Scan for the cell matching the given text and deliver its [x, y] coordinate at center. 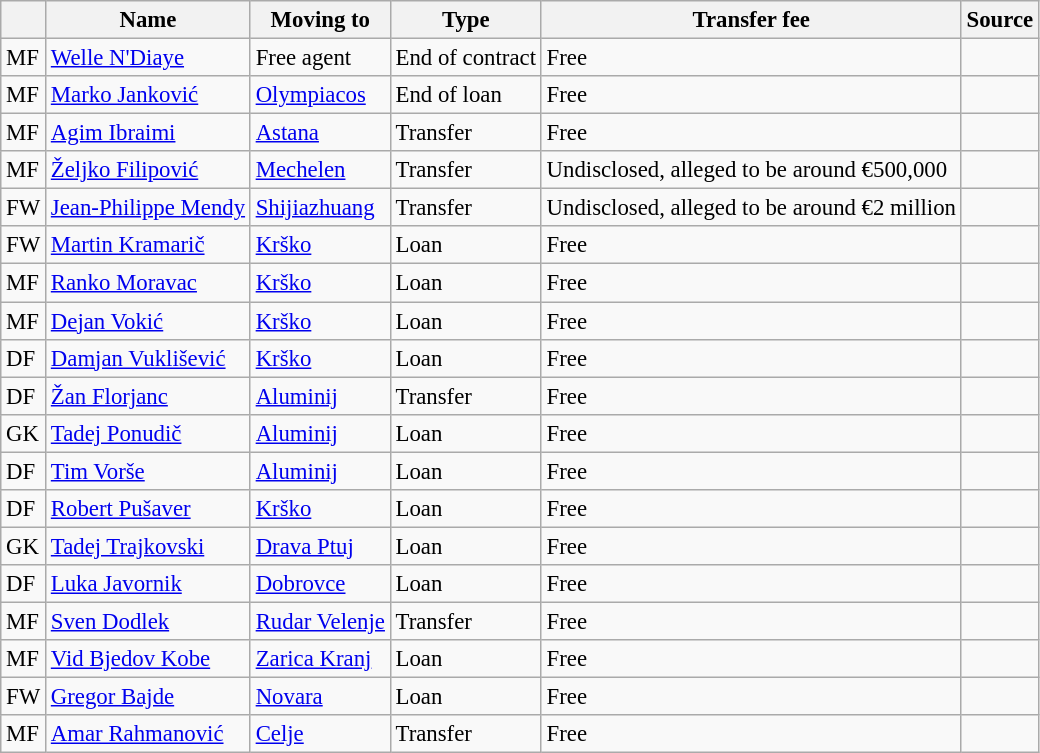
Amar Rahmanović [148, 734]
Free agent [320, 58]
Novara [320, 697]
Robert Pušaver [148, 509]
Type [466, 20]
Agim Ibraimi [148, 133]
Astana [320, 133]
Moving to [320, 20]
Source [1000, 20]
Name [148, 20]
Olympiacos [320, 95]
Celje [320, 734]
Tadej Trajkovski [148, 546]
Martin Kramarič [148, 245]
Rudar Velenje [320, 621]
Luka Javornik [148, 584]
Marko Janković [148, 95]
Mechelen [320, 170]
Žan Florjanc [148, 396]
Transfer fee [751, 20]
Drava Ptuj [320, 546]
Tim Vorše [148, 471]
End of contract [466, 58]
Željko Filipović [148, 170]
Undisclosed, alleged to be around €500,000 [751, 170]
Undisclosed, alleged to be around €2 million [751, 208]
Welle N'Diaye [148, 58]
Dobrovce [320, 584]
Gregor Bajde [148, 697]
Tadej Ponudič [148, 433]
Jean-Philippe Mendy [148, 208]
End of loan [466, 95]
Zarica Kranj [320, 659]
Sven Dodlek [148, 621]
Ranko Moravac [148, 283]
Vid Bjedov Kobe [148, 659]
Shijiazhuang [320, 208]
Damjan Vuklišević [148, 358]
Dejan Vokić [148, 321]
